Provide the (X, Y) coordinate of the cell's center where the given text is located.  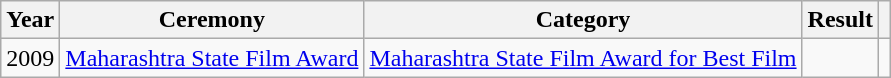
Category (583, 20)
Result (840, 20)
Maharashtra State Film Award (212, 58)
Year (30, 20)
Maharashtra State Film Award for Best Film (583, 58)
Ceremony (212, 20)
2009 (30, 58)
